Scan for the cell matching the given text and deliver its (x, y) coordinate at center. 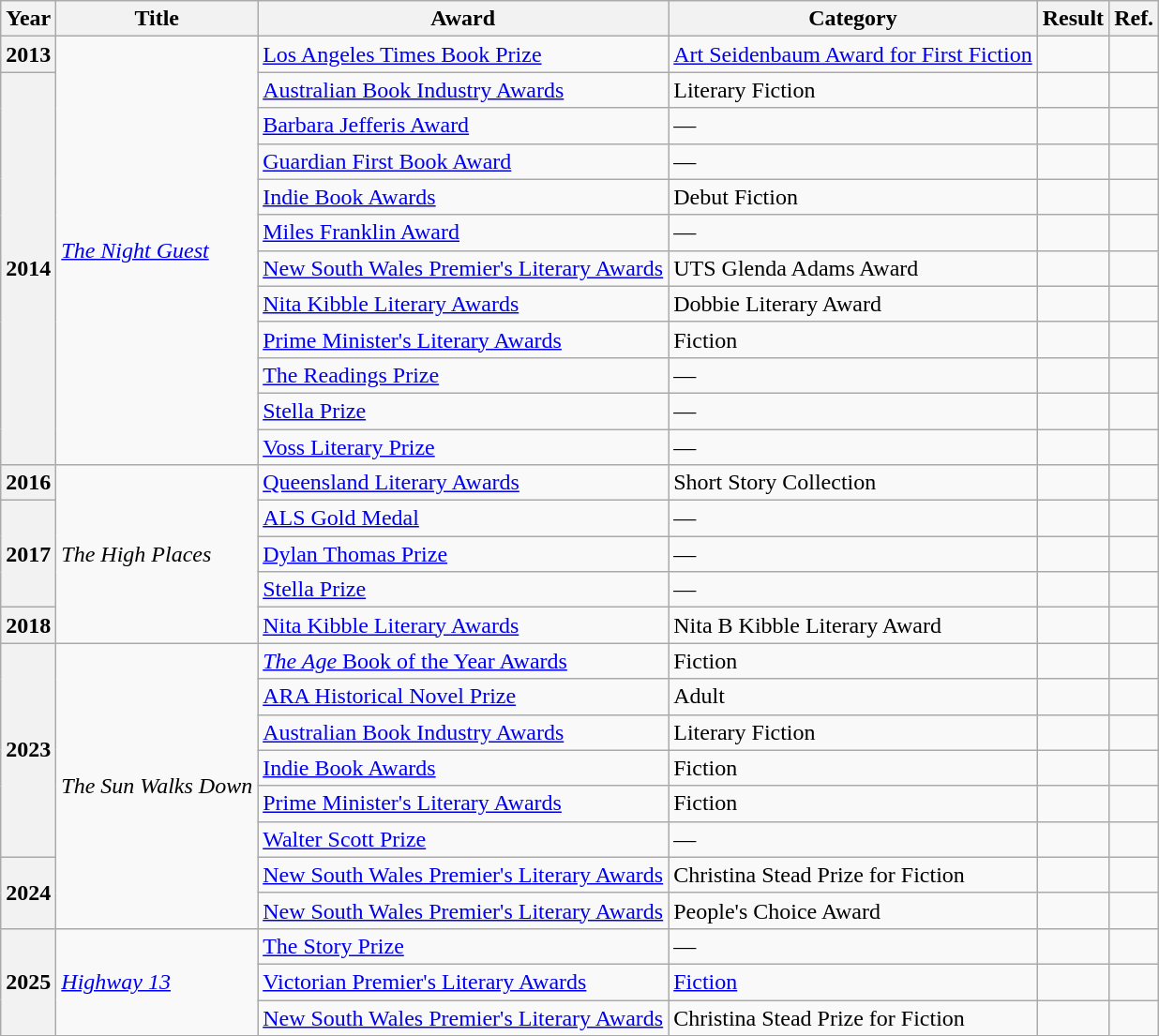
The Night Guest (158, 251)
The High Places (158, 554)
Guardian First Book Award (463, 161)
The Readings Prize (463, 375)
Highway 13 (158, 982)
Art Seidenbaum Award for First Fiction (853, 54)
The Story Prize (463, 946)
Voss Literary Prize (463, 447)
2025 (28, 982)
People's Choice Award (853, 910)
2017 (28, 554)
Debut Fiction (853, 197)
Nita B Kibble Literary Award (853, 625)
2016 (28, 483)
Dobbie Literary Award (853, 304)
Ref. (1135, 19)
The Age Book of the Year Awards (463, 661)
2024 (28, 893)
Short Story Collection (853, 483)
Title (158, 19)
Year (28, 19)
2014 (28, 268)
UTS Glenda Adams Award (853, 268)
Barbara Jefferis Award (463, 126)
Los Angeles Times Book Prize (463, 54)
The Sun Walks Down (158, 786)
ALS Gold Medal (463, 518)
2023 (28, 750)
Victorian Premier's Literary Awards (463, 982)
Dylan Thomas Prize (463, 554)
Miles Franklin Award (463, 233)
Award (463, 19)
2018 (28, 625)
Category (853, 19)
Queensland Literary Awards (463, 483)
ARA Historical Novel Prize (463, 697)
Result (1073, 19)
Walter Scott Prize (463, 839)
Adult (853, 697)
2013 (28, 54)
